Capture the cell that displays the provided text and extract its (x, y) central coordinate. 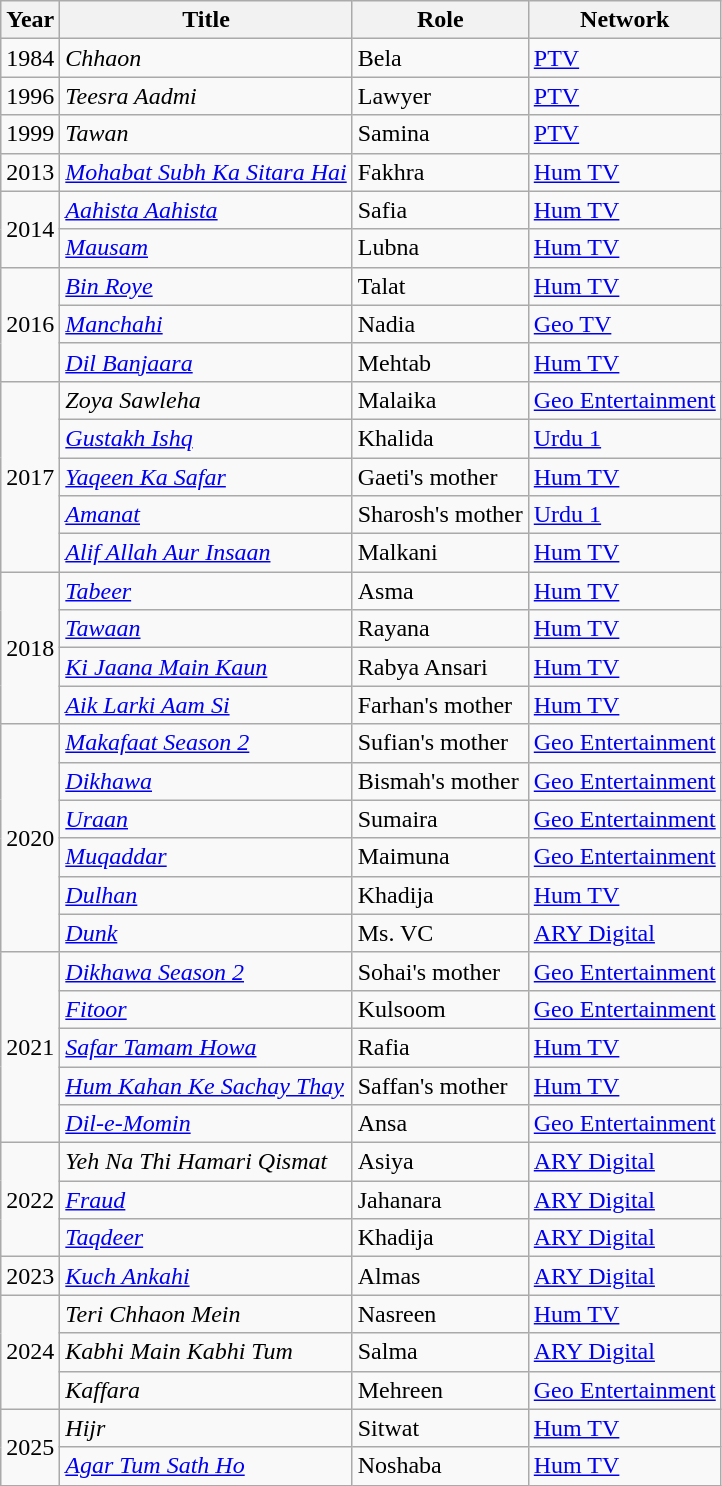
Lawyer (440, 96)
Mehreen (440, 1390)
Hijr (206, 1428)
Sharosh's mother (440, 515)
Nasreen (440, 1314)
Asiya (440, 1162)
Uraan (206, 819)
Sufian's mother (440, 743)
Mausam (206, 248)
Teesra Aadmi (206, 96)
Bin Roye (206, 286)
Lubna (440, 248)
Alif Allah Aur Insaan (206, 553)
Rabya Ansari (440, 667)
2014 (30, 229)
Ms. VC (440, 933)
Fakhra (440, 172)
Kulsoom (440, 1009)
Kaffara (206, 1390)
Dikhawa (206, 781)
Network (624, 20)
2018 (30, 648)
Safia (440, 210)
Malaika (440, 400)
2013 (30, 172)
Tawaan (206, 629)
Makafaat Season 2 (206, 743)
Geo TV (624, 324)
Dunk (206, 933)
Maimuna (440, 857)
Malkani (440, 553)
Chhaon (206, 58)
2017 (30, 476)
Manchahi (206, 324)
Safar Tamam Howa (206, 1047)
Taqdeer (206, 1238)
Dulhan (206, 895)
Talat (440, 286)
Asma (440, 591)
Yaqeen Ka Safar (206, 477)
Amanat (206, 515)
Teri Chhaon Mein (206, 1314)
Dikhawa Season 2 (206, 971)
Tawan (206, 134)
Almas (440, 1276)
Muqaddar (206, 857)
Sitwat (440, 1428)
Hum Kahan Ke Sachay Thay (206, 1085)
2025 (30, 1447)
2016 (30, 324)
Gustakh Ishq (206, 438)
Sohai's mother (440, 971)
Aahista Aahista (206, 210)
Zoya Sawleha (206, 400)
Rayana (440, 629)
Fraud (206, 1200)
Salma (440, 1352)
Samina (440, 134)
2020 (30, 838)
2021 (30, 1047)
Ansa (440, 1124)
1984 (30, 58)
Mohabat Subh Ka Sitara Hai (206, 172)
1999 (30, 134)
2022 (30, 1200)
Saffan's mother (440, 1085)
1996 (30, 96)
Jahanara (440, 1200)
2024 (30, 1352)
2023 (30, 1276)
Agar Tum Sath Ho (206, 1466)
Title (206, 20)
Dil-e-Momin (206, 1124)
Tabeer (206, 591)
Noshaba (440, 1466)
Yeh Na Thi Hamari Qismat (206, 1162)
Dil Banjaara (206, 362)
Gaeti's mother (440, 477)
Khalida (440, 438)
Mehtab (440, 362)
Sumaira (440, 819)
Fitoor (206, 1009)
Bismah's mother (440, 781)
Bela (440, 58)
Kabhi Main Kabhi Tum (206, 1352)
Role (440, 20)
Year (30, 20)
Aik Larki Aam Si (206, 705)
Nadia (440, 324)
Kuch Ankahi (206, 1276)
Rafia (440, 1047)
Ki Jaana Main Kaun (206, 667)
Farhan's mother (440, 705)
